Identify which cell holds the provided text, then report its (x, y) central coordinate. 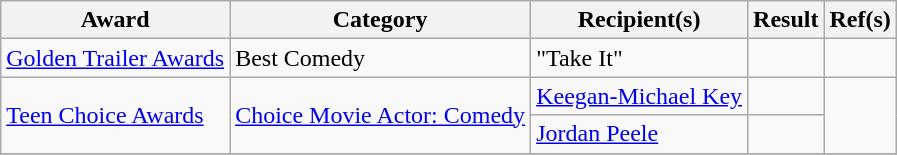
Teen Choice Awards (116, 115)
Award (116, 20)
Best Comedy (380, 58)
Recipient(s) (640, 20)
Golden Trailer Awards (116, 58)
"Take It" (640, 58)
Jordan Peele (640, 134)
Choice Movie Actor: Comedy (380, 115)
Ref(s) (860, 20)
Keegan-Michael Key (640, 96)
Category (380, 20)
Result (786, 20)
